Output the [X, Y] coordinate of the center of the cell containing the given text.  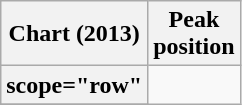
scope="row" [74, 85]
Peakposition [194, 34]
Chart (2013) [74, 34]
